For the text-containing cell, return its midpoint in (X, Y) coordinate format. 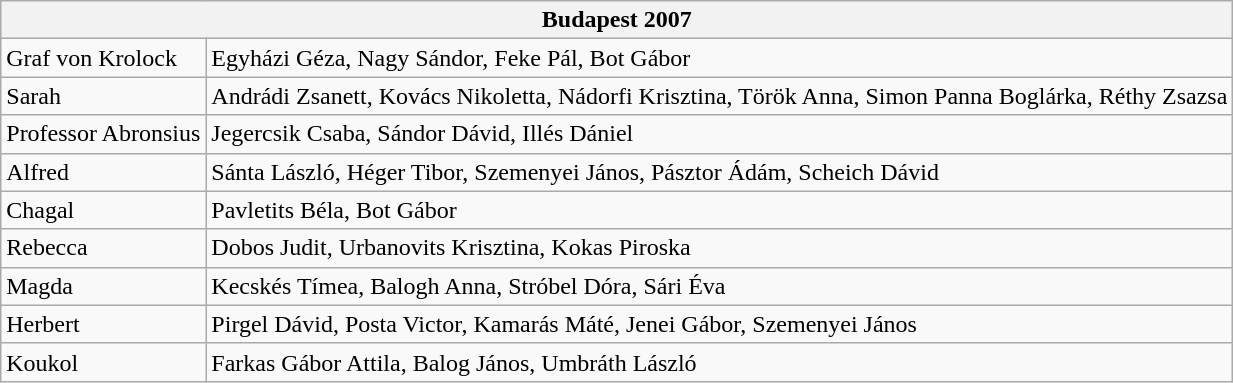
Budapest 2007 (617, 20)
Professor Abronsius (104, 134)
Pavletits Béla, Bot Gábor (720, 210)
Sánta László, Héger Tibor, Szemenyei János, Pásztor Ádám, Scheich Dávid (720, 172)
Koukol (104, 362)
Sarah (104, 96)
Jegercsik Csaba, Sándor Dávid, Illés Dániel (720, 134)
Kecskés Tímea, Balogh Anna, Stróbel Dóra, Sári Éva (720, 286)
Herbert (104, 324)
Pirgel Dávid, Posta Victor, Kamarás Máté, Jenei Gábor, Szemenyei János (720, 324)
Farkas Gábor Attila, Balog János, Umbráth László (720, 362)
Chagal (104, 210)
Rebecca (104, 248)
Alfred (104, 172)
Graf von Krolock (104, 58)
Dobos Judit, Urbanovits Krisztina, Kokas Piroska (720, 248)
Egyházi Géza, Nagy Sándor, Feke Pál, Bot Gábor (720, 58)
Magda (104, 286)
Andrádi Zsanett, Kovács Nikoletta, Nádorfi Krisztina, Török Anna, Simon Panna Boglárka, Réthy Zsazsa (720, 96)
